Pinpoint the cell where the given text exists, returning its (x, y) midpoint coordinate. 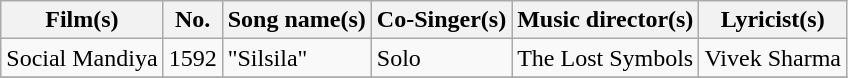
The Lost Symbols (606, 58)
No. (192, 20)
Song name(s) (296, 20)
Vivek Sharma (773, 58)
Solo (441, 58)
Lyricist(s) (773, 20)
Co-Singer(s) (441, 20)
1592 (192, 58)
"Silsila" (296, 58)
Film(s) (82, 20)
Music director(s) (606, 20)
Social Mandiya (82, 58)
